Identify which cell holds the provided text, then report its (x, y) central coordinate. 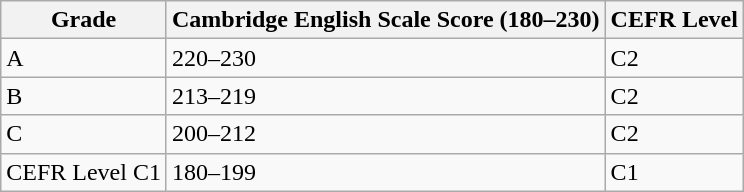
Grade (84, 20)
A (84, 58)
200–212 (386, 134)
Cambridge English Scale Score (180–230) (386, 20)
B (84, 96)
C (84, 134)
CEFR Level (674, 20)
CEFR Level C1 (84, 172)
C1 (674, 172)
213–219 (386, 96)
220–230 (386, 58)
180–199 (386, 172)
